Search for the cell housing the specified text and yield its (X, Y) center coordinate. 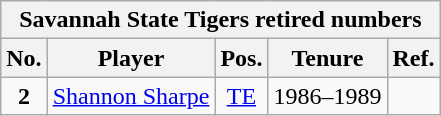
TE (242, 96)
Ref. (414, 58)
Pos. (242, 58)
No. (24, 58)
Player (131, 58)
Savannah State Tigers retired numbers (220, 20)
Tenure (328, 58)
1986–1989 (328, 96)
2 (24, 96)
Shannon Sharpe (131, 96)
